Scan for the cell matching the given text and deliver its [x, y] coordinate at center. 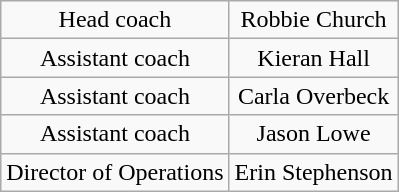
Erin Stephenson [314, 172]
Director of Operations [115, 172]
Carla Overbeck [314, 96]
Head coach [115, 20]
Robbie Church [314, 20]
Kieran Hall [314, 58]
Jason Lowe [314, 134]
